Provide the (X, Y) coordinate of the cell's center where the given text is located.  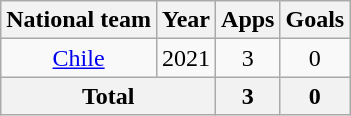
2021 (186, 58)
Total (108, 96)
Year (186, 20)
National team (79, 20)
Chile (79, 58)
Goals (315, 20)
Apps (248, 20)
